Find where the given text appears and provide that cell's center as (X, Y) coordinate. 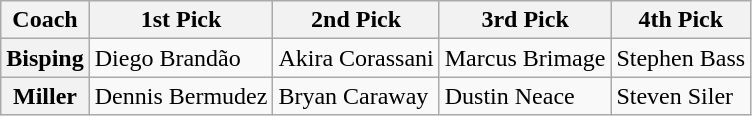
Bisping (45, 58)
4th Pick (681, 20)
Marcus Brimage (525, 58)
Dustin Neace (525, 96)
Stephen Bass (681, 58)
1st Pick (181, 20)
Diego Brandão (181, 58)
Coach (45, 20)
2nd Pick (356, 20)
Miller (45, 96)
Dennis Bermudez (181, 96)
3rd Pick (525, 20)
Akira Corassani (356, 58)
Steven Siler (681, 96)
Bryan Caraway (356, 96)
